Provide the (X, Y) coordinate of the cell's center where the given text is located.  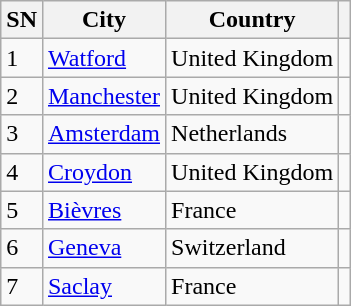
Switzerland (252, 248)
City (104, 20)
3 (22, 134)
6 (22, 248)
Bièvres (104, 210)
Geneva (104, 248)
Croydon (104, 172)
Watford (104, 58)
1 (22, 58)
Manchester (104, 96)
Saclay (104, 286)
Country (252, 20)
Amsterdam (104, 134)
Netherlands (252, 134)
7 (22, 286)
SN (22, 20)
2 (22, 96)
4 (22, 172)
5 (22, 210)
